Detect which cell encompasses the target text, then output its (x, y) center coordinate. 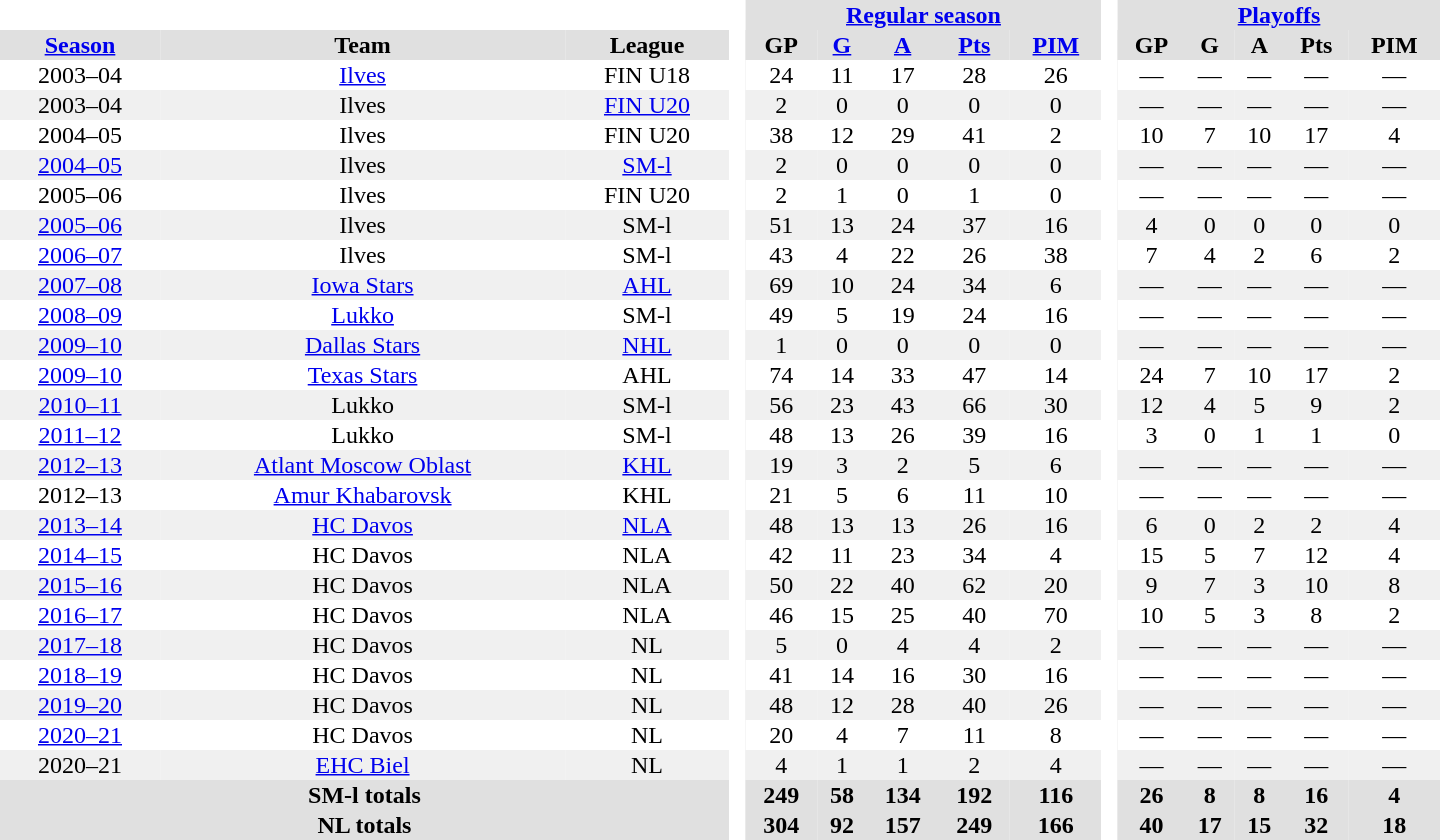
2007–08 (80, 285)
25 (903, 615)
39 (974, 435)
2015–16 (80, 585)
SM-l totals (364, 795)
NL totals (364, 825)
21 (781, 495)
69 (781, 285)
70 (1056, 615)
League (647, 45)
42 (781, 555)
2011–12 (80, 435)
Amur Khabarovsk (362, 495)
Playoffs (1279, 15)
NHL (647, 345)
Season (80, 45)
62 (974, 585)
2014–15 (80, 555)
2010–11 (80, 405)
2017–18 (80, 645)
33 (903, 375)
29 (903, 135)
Atlant Moscow Oblast (362, 465)
304 (781, 825)
37 (974, 225)
58 (842, 795)
46 (781, 615)
2016–17 (80, 615)
92 (842, 825)
32 (1316, 825)
192 (974, 795)
166 (1056, 825)
EHC Biel (362, 765)
56 (781, 405)
47 (974, 375)
Regular season (923, 15)
51 (781, 225)
Dallas Stars (362, 345)
FIN U18 (647, 75)
66 (974, 405)
50 (781, 585)
49 (781, 315)
18 (1394, 825)
2018–19 (80, 675)
157 (903, 825)
Texas Stars (362, 375)
2006–07 (80, 255)
2019–20 (80, 705)
134 (903, 795)
2013–14 (80, 525)
Iowa Stars (362, 285)
2008–09 (80, 315)
Team (362, 45)
74 (781, 375)
116 (1056, 795)
